Provide the [X, Y] coordinate of the cell's center where the given text is located.  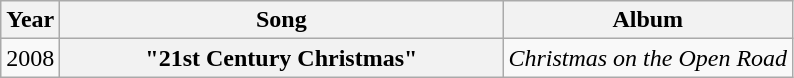
Christmas on the Open Road [648, 58]
Album [648, 20]
Year [30, 20]
2008 [30, 58]
Song [282, 20]
"21st Century Christmas" [282, 58]
